Detect which cell encompasses the target text, then output its (x, y) center coordinate. 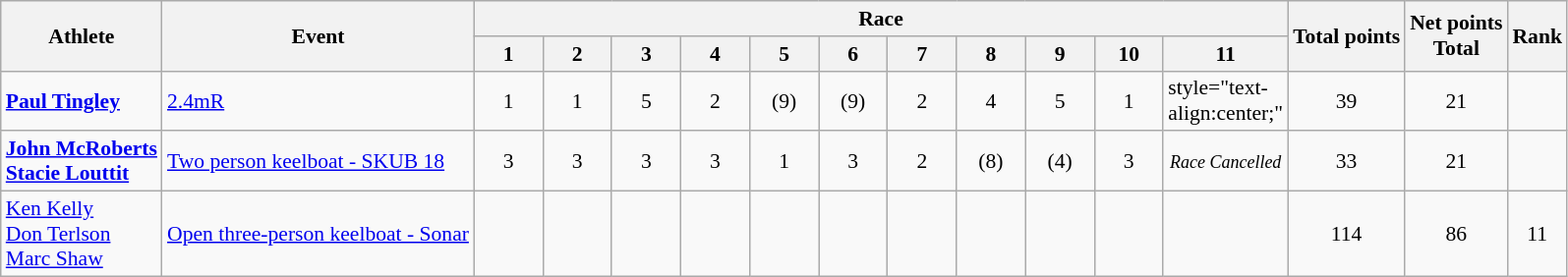
Total points (1347, 35)
7 (922, 54)
Athlete (82, 35)
33 (1347, 161)
(8) (991, 161)
2.4mR (319, 100)
6 (853, 54)
39 (1347, 100)
8 (991, 54)
Net pointsTotal (1456, 35)
114 (1347, 234)
Paul Tingley (82, 100)
9 (1060, 54)
Event (319, 35)
(4) (1060, 161)
Open three-person keelboat - Sonar (319, 234)
style="text-align:center;" (1225, 100)
Two person keelboat - SKUB 18 (319, 161)
Ken Kelly Don Terlson Marc Shaw (82, 234)
John McRoberts Stacie Louttit (82, 161)
10 (1129, 54)
86 (1456, 234)
Race (881, 19)
Rank (1538, 35)
Race Cancelled (1225, 161)
